Locate the cell with the specified text and output its [x, y] center coordinate. 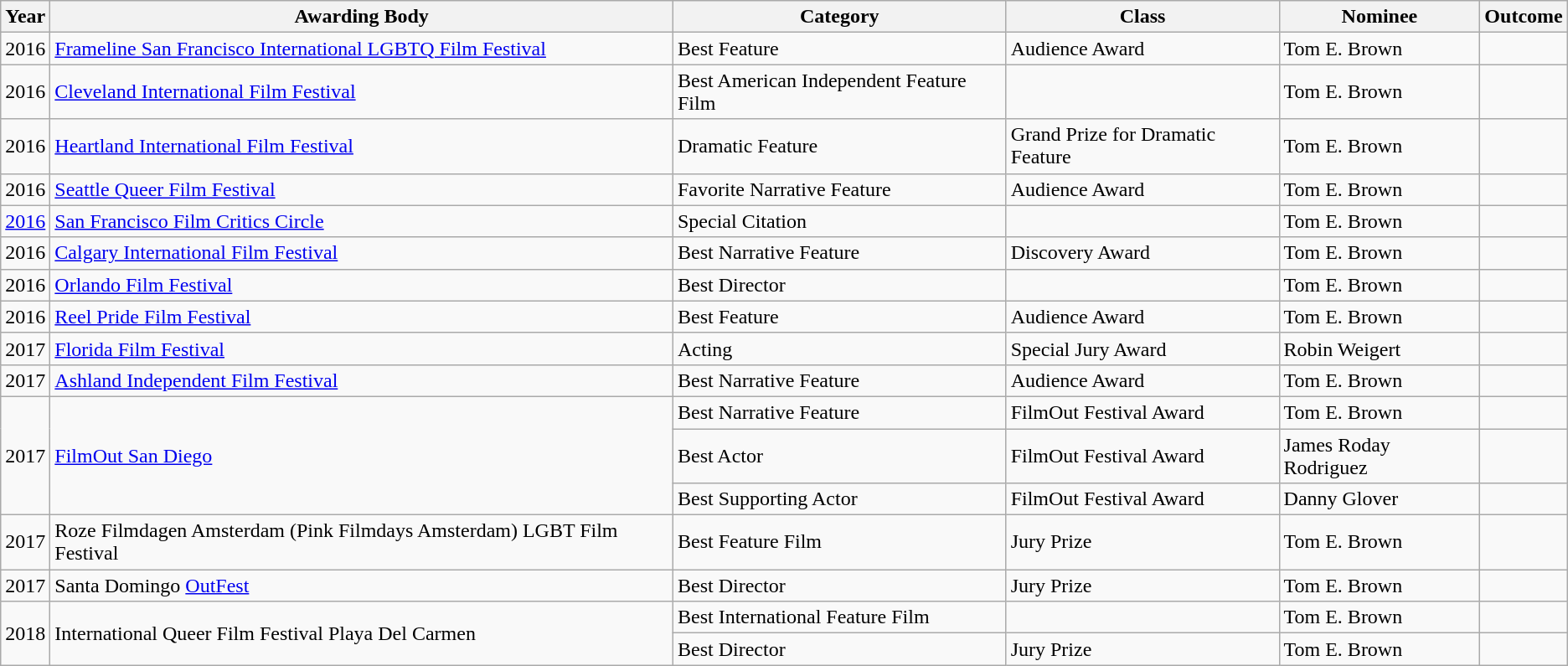
Awarding Body [362, 17]
Orlando Film Festival [362, 285]
Roze Filmdagen Amsterdam (Pink Filmdays Amsterdam) LGBT Film Festival [362, 543]
Robin Weigert [1380, 348]
Year [25, 17]
Santa Domingo OutFest [362, 586]
2018 [25, 633]
Best Actor [839, 456]
Florida Film Festival [362, 348]
Best Feature Film [839, 543]
Cleveland International Film Festival [362, 92]
Heartland International Film Festival [362, 146]
Calgary International Film Festival [362, 253]
Seattle Queer Film Festival [362, 189]
Ashland Independent Film Festival [362, 380]
Dramatic Feature [839, 146]
Reel Pride Film Festival [362, 317]
Outcome [1524, 17]
Best International Feature Film [839, 617]
James Roday Rodriguez [1380, 456]
International Queer Film Festival Playa Del Carmen [362, 633]
FilmOut San Diego [362, 456]
Nominee [1380, 17]
Frameline San Francisco International LGBTQ Film Festival [362, 49]
Grand Prize for Dramatic Feature [1142, 146]
Best American Independent Feature Film [839, 92]
Favorite Narrative Feature [839, 189]
San Francisco Film Critics Circle [362, 221]
Best Supporting Actor [839, 499]
Category [839, 17]
Special Jury Award [1142, 348]
Discovery Award [1142, 253]
Class [1142, 17]
Acting [839, 348]
Danny Glover [1380, 499]
Special Citation [839, 221]
